For the text-containing cell, return its midpoint in [x, y] coordinate format. 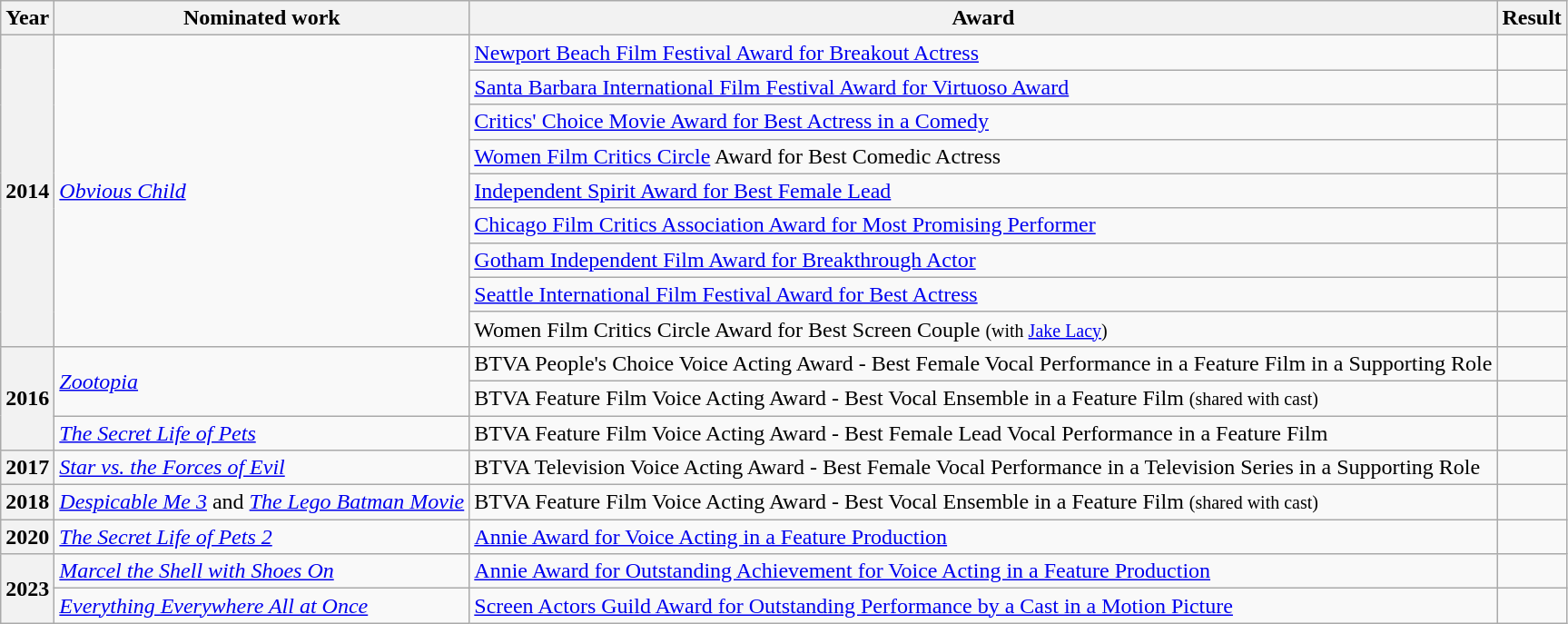
Nominated work [261, 18]
Seattle International Film Festival Award for Best Actress [983, 294]
2023 [27, 589]
Star vs. the Forces of Evil [261, 468]
Award [983, 18]
Chicago Film Critics Association Award for Most Promising Performer [983, 225]
The Secret Life of Pets 2 [261, 537]
Women Film Critics Circle Award for Best Comedic Actress [983, 156]
2020 [27, 537]
Annie Award for Voice Acting in a Feature Production [983, 537]
Independent Spirit Award for Best Female Lead [983, 191]
Annie Award for Outstanding Achievement for Voice Acting in a Feature Production [983, 571]
2018 [27, 502]
Marcel the Shell with Shoes On [261, 571]
Despicable Me 3 and The Lego Batman Movie [261, 502]
Critics' Choice Movie Award for Best Actress in a Comedy [983, 122]
Women Film Critics Circle Award for Best Screen Couple (with Jake Lacy) [983, 329]
Newport Beach Film Festival Award for Breakout Actress [983, 53]
2016 [27, 398]
Obvious Child [261, 191]
2014 [27, 191]
2017 [27, 468]
Zootopia [261, 381]
The Secret Life of Pets [261, 433]
Everything Everywhere All at Once [261, 606]
Santa Barbara International Film Festival Award for Virtuoso Award [983, 87]
BTVA Feature Film Voice Acting Award - Best Female Lead Vocal Performance in a Feature Film [983, 433]
BTVA People's Choice Voice Acting Award - Best Female Vocal Performance in a Feature Film in a Supporting Role [983, 363]
Gotham Independent Film Award for Breakthrough Actor [983, 260]
Screen Actors Guild Award for Outstanding Performance by a Cast in a Motion Picture [983, 606]
BTVA Television Voice Acting Award - Best Female Vocal Performance in a Television Series in a Supporting Role [983, 468]
Year [27, 18]
Result [1532, 18]
